Output the (x, y) coordinate of the center of the cell containing the given text.  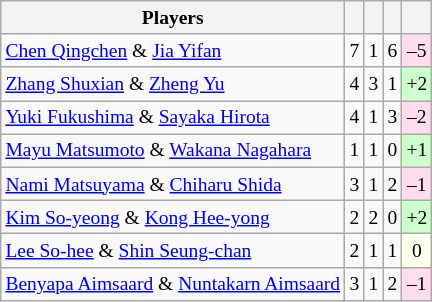
Mayu Matsumoto & Wakana Nagahara (173, 150)
Lee So-hee & Shin Seung-chan (173, 250)
Zhang Shuxian & Zheng Yu (173, 84)
Players (173, 18)
+1 (417, 150)
–2 (417, 118)
Kim So-yeong & Kong Hee-yong (173, 216)
Yuki Fukushima & Sayaka Hirota (173, 118)
7 (354, 50)
–5 (417, 50)
Benyapa Aimsaard & Nuntakarn Aimsaard (173, 284)
Nami Matsuyama & Chiharu Shida (173, 184)
Chen Qingchen & Jia Yifan (173, 50)
6 (392, 50)
